Return (x, y) of the center of cell containing provided text 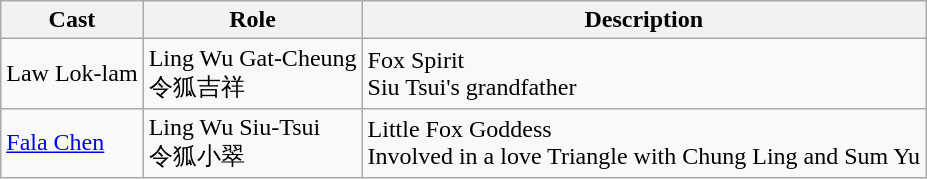
Ling Wu Siu-Tsui 令狐小翠 (252, 143)
Ling Wu Gat-Cheung令狐吉祥 (252, 74)
Role (252, 20)
Fala Chen (72, 143)
Fox Spirit Siu Tsui's grandfather (644, 74)
Law Lok-lam (72, 74)
Description (644, 20)
Little Fox Goddess Involved in a love Triangle with Chung Ling and Sum Yu (644, 143)
Cast (72, 20)
